Extract the [X, Y] coordinate from the center of the cell holding the provided text.  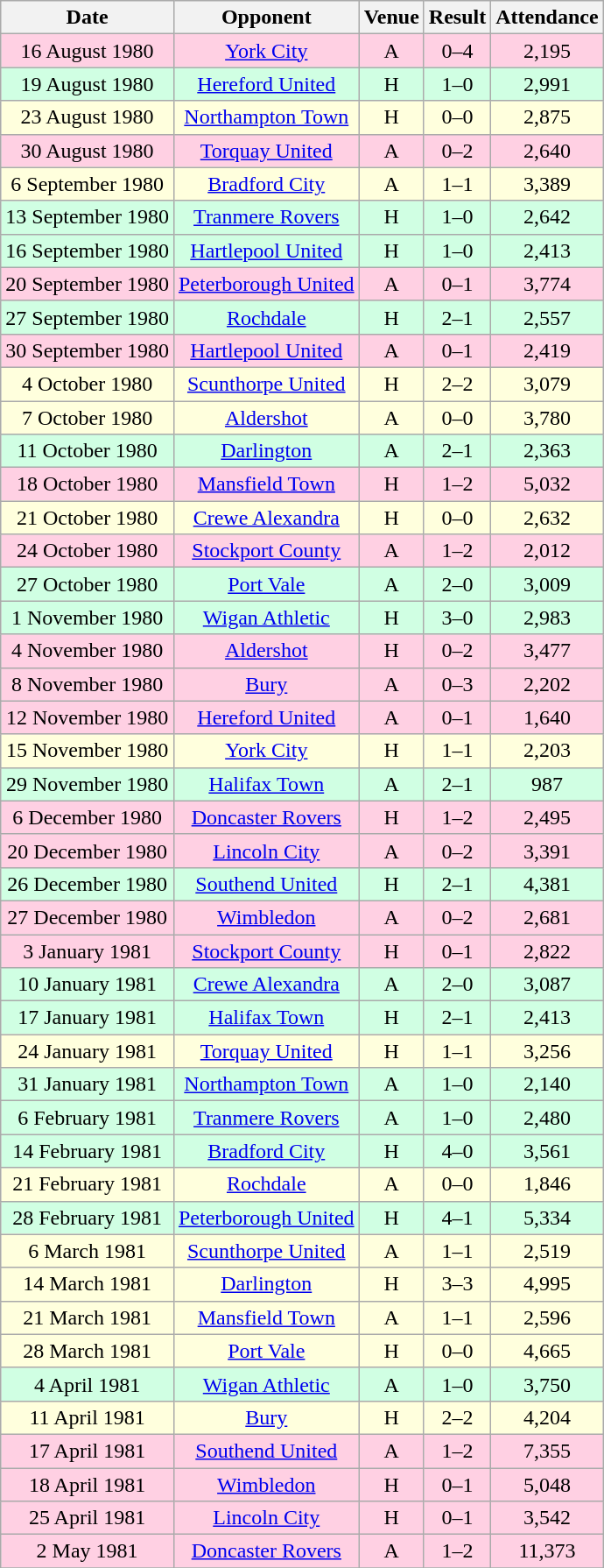
0–3 [457, 684]
3,750 [547, 1384]
2,419 [547, 350]
4–0 [457, 1151]
Venue [391, 18]
11 October 1980 [88, 451]
6 September 1980 [88, 184]
3,389 [547, 184]
2 May 1981 [88, 1551]
2,991 [547, 84]
2,875 [547, 117]
21 October 1980 [88, 518]
20 September 1980 [88, 284]
29 November 1980 [88, 784]
4 April 1981 [88, 1384]
6 March 1981 [88, 1251]
3,561 [547, 1151]
3,542 [547, 1518]
17 January 1981 [88, 1018]
6 December 1980 [88, 817]
8 November 1980 [88, 684]
25 April 1981 [88, 1518]
26 December 1980 [88, 884]
21 March 1981 [88, 1317]
3,780 [547, 418]
20 December 1980 [88, 851]
24 January 1981 [88, 1051]
2,642 [547, 217]
7 October 1980 [88, 418]
1 November 1980 [88, 618]
0–4 [457, 51]
1,640 [547, 717]
11 April 1981 [88, 1417]
Result [457, 18]
2,681 [547, 917]
5,032 [547, 484]
4,381 [547, 884]
3–0 [457, 618]
2,640 [547, 151]
3–3 [457, 1284]
24 October 1980 [88, 551]
12 November 1980 [88, 717]
4,665 [547, 1351]
4,995 [547, 1284]
987 [547, 784]
4 November 1980 [88, 651]
2,012 [547, 551]
14 March 1981 [88, 1284]
16 September 1980 [88, 251]
15 November 1980 [88, 751]
18 April 1981 [88, 1485]
16 August 1980 [88, 51]
3,774 [547, 284]
31 January 1981 [88, 1084]
4,204 [547, 1417]
30 September 1980 [88, 350]
2,202 [547, 684]
5,048 [547, 1485]
27 October 1980 [88, 584]
2,480 [547, 1118]
5,334 [547, 1218]
18 October 1980 [88, 484]
4–1 [457, 1218]
17 April 1981 [88, 1451]
2,557 [547, 317]
27 December 1980 [88, 917]
Date [88, 18]
2,495 [547, 817]
28 February 1981 [88, 1218]
Opponent [266, 18]
27 September 1980 [88, 317]
4 October 1980 [88, 384]
3,009 [547, 584]
6 February 1981 [88, 1118]
2,983 [547, 618]
Attendance [547, 18]
7,355 [547, 1451]
1,846 [547, 1184]
28 March 1981 [88, 1351]
30 August 1980 [88, 151]
2,195 [547, 51]
3,477 [547, 651]
3 January 1981 [88, 950]
11,373 [547, 1551]
2,140 [547, 1084]
3,391 [547, 851]
2,822 [547, 950]
3,087 [547, 985]
2,519 [547, 1251]
2,203 [547, 751]
23 August 1980 [88, 117]
13 September 1980 [88, 217]
14 February 1981 [88, 1151]
10 January 1981 [88, 985]
2,596 [547, 1317]
2,363 [547, 451]
19 August 1980 [88, 84]
3,256 [547, 1051]
2,632 [547, 518]
21 February 1981 [88, 1184]
3,079 [547, 384]
